Search for the cell housing the specified text and yield its [X, Y] center coordinate. 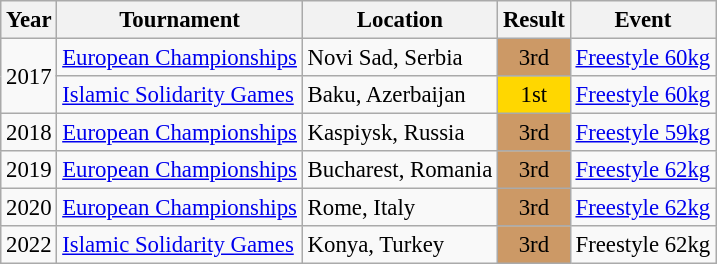
Year [29, 20]
Konya, Turkey [400, 245]
Bucharest, Romania [400, 170]
Novi Sad, Serbia [400, 58]
2018 [29, 133]
Event [642, 20]
Freestyle 59kg [642, 133]
2019 [29, 170]
2022 [29, 245]
Tournament [180, 20]
Result [534, 20]
2020 [29, 208]
Kaspiysk, Russia [400, 133]
Location [400, 20]
1st [534, 95]
Baku, Azerbaijan [400, 95]
Rome, Italy [400, 208]
2017 [29, 76]
